Detect which cell encompasses the target text, then output its (x, y) center coordinate. 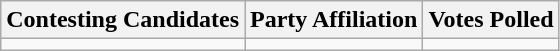
Contesting Candidates (123, 20)
Votes Polled (491, 20)
Party Affiliation (334, 20)
